Output the [x, y] coordinate of the center of the cell containing the given text.  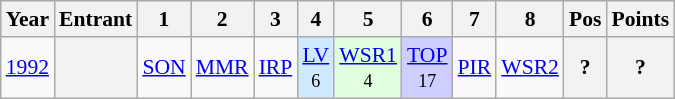
3 [276, 19]
WSR2 [530, 68]
7 [475, 19]
IRP [276, 68]
Entrant [96, 19]
LV6 [316, 68]
5 [368, 19]
SON [164, 68]
2 [222, 19]
1 [164, 19]
4 [316, 19]
PIR [475, 68]
Pos [586, 19]
6 [428, 19]
WSR14 [368, 68]
Year [28, 19]
Points [640, 19]
8 [530, 19]
1992 [28, 68]
MMR [222, 68]
TOP17 [428, 68]
